Find where the given text appears and provide that cell's center as [X, Y] coordinate. 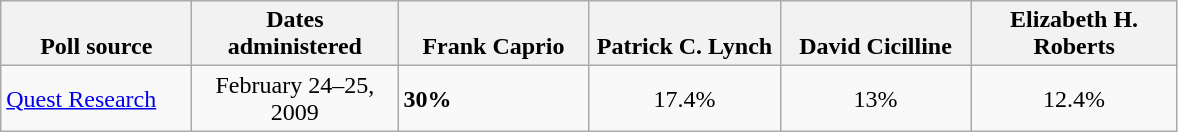
February 24–25, 2009 [295, 98]
Quest Research [96, 98]
13% [876, 98]
David Cicilline [876, 34]
30% [494, 98]
Dates administered [295, 34]
Poll source [96, 34]
Patrick C. Lynch [684, 34]
Elizabeth H. Roberts [1074, 34]
Frank Caprio [494, 34]
17.4% [684, 98]
12.4% [1074, 98]
